Identify which cell holds the provided text, then report its (X, Y) central coordinate. 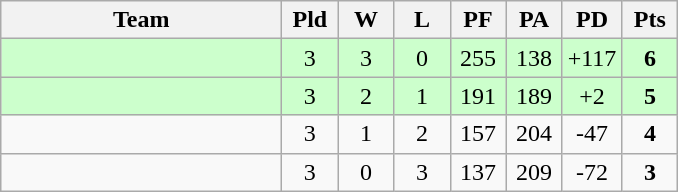
204 (534, 134)
Pld (310, 20)
PF (478, 20)
209 (534, 172)
191 (478, 96)
4 (650, 134)
138 (534, 58)
+2 (592, 96)
W (366, 20)
-47 (592, 134)
6 (650, 58)
-72 (592, 172)
189 (534, 96)
+117 (592, 58)
PA (534, 20)
157 (478, 134)
Pts (650, 20)
5 (650, 96)
L (422, 20)
137 (478, 172)
Team (142, 20)
255 (478, 58)
PD (592, 20)
